Pinpoint the cell where the given text exists, returning its [X, Y] midpoint coordinate. 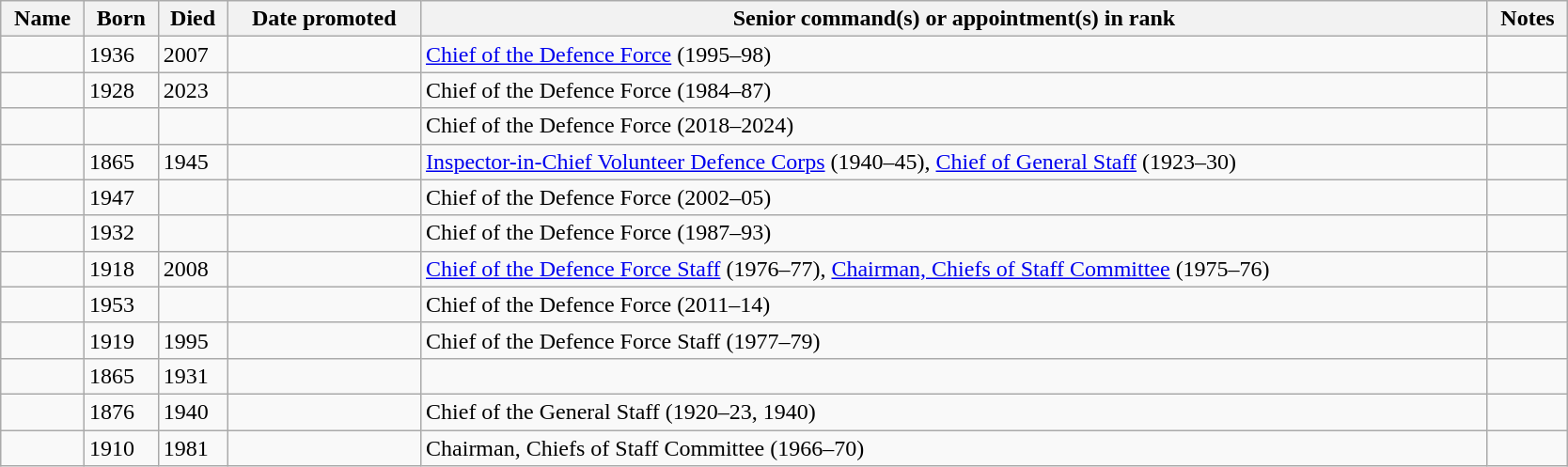
Chief of the Defence Force Staff (1976–77), Chairman, Chiefs of Staff Committee (1975–76) [955, 269]
Chief of the Defence Force (2018–2024) [955, 126]
1910 [120, 448]
Senior command(s) or appointment(s) in rank [955, 19]
1953 [120, 304]
Born [120, 19]
2008 [193, 269]
1995 [193, 340]
Chief of the General Staff (1920–23, 1940) [955, 412]
1876 [120, 412]
Chief of the Defence Force (1987–93) [955, 233]
2007 [193, 54]
Chief of the Defence Force (2011–14) [955, 304]
Notes [1527, 19]
Date promoted [324, 19]
Chairman, Chiefs of Staff Committee (1966–70) [955, 448]
Died [193, 19]
Inspector-in-Chief Volunteer Defence Corps (1940–45), Chief of General Staff (1923–30) [955, 162]
1981 [193, 448]
1928 [120, 90]
Chief of the Defence Force Staff (1977–79) [955, 340]
Chief of the Defence Force (1995–98) [955, 54]
1932 [120, 233]
Name [43, 19]
2023 [193, 90]
Chief of the Defence Force (1984–87) [955, 90]
1945 [193, 162]
1931 [193, 376]
1936 [120, 54]
1940 [193, 412]
Chief of the Defence Force (2002–05) [955, 197]
1918 [120, 269]
1947 [120, 197]
1919 [120, 340]
